Scan for the cell matching the given text and deliver its [x, y] coordinate at center. 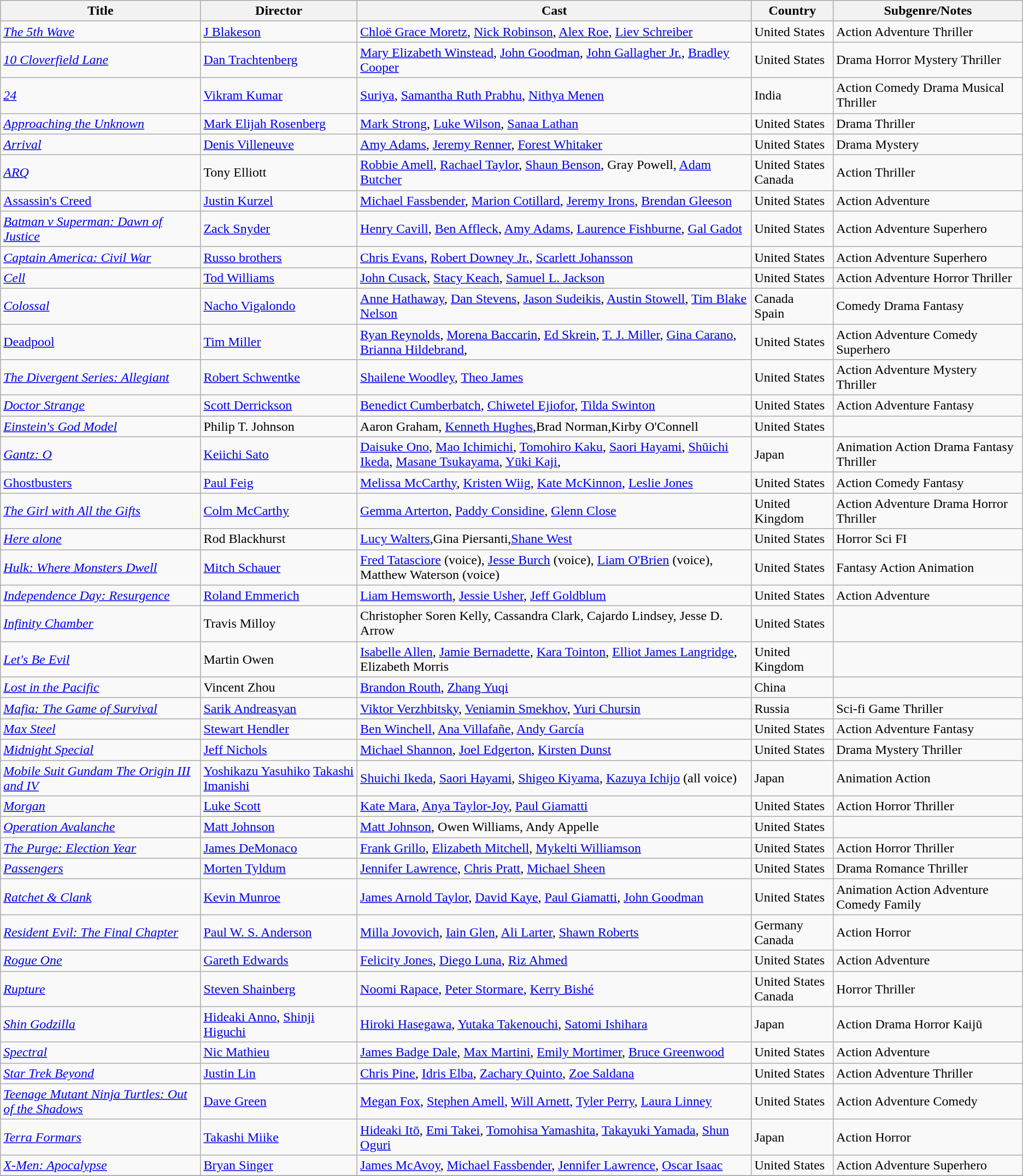
Jennifer Lawrence, Chris Pratt, Michael Sheen [554, 869]
J Blakeson [279, 32]
X-Men: Apocalypse [101, 1165]
Noomi Rapace, Peter Stormare, Kerry Bishé [554, 988]
Drama Horror Mystery Thriller [928, 60]
Brandon Routh, Zhang Yuqi [554, 687]
Vikram Kumar [279, 95]
Michael Shannon, Joel Edgerton, Kirsten Dunst [554, 750]
Philip T. Johnson [279, 426]
Justin Kurzel [279, 201]
Chris Evans, Robert Downey Jr., Scarlett Johansson [554, 257]
Animation Action Adventure Comedy Family [928, 897]
The Divergent Series: Allegiant [101, 377]
Shin Godzilla [101, 1025]
Roland Emmerich [279, 595]
Drama Romance Thriller [928, 869]
Sci-fi Game Thriller [928, 708]
Doctor Strange [101, 406]
Suriya, Samantha Ruth Prabhu, Nithya Menen [554, 95]
Russia [792, 708]
Einstein's God Model [101, 426]
Denis Villeneuve [279, 144]
Milla Jovovich, Iain Glen, Ali Larter, Shawn Roberts [554, 933]
Shuichi Ikeda, Saori Hayami, Shigeo Kiyama, Kazuya Ichijo (all voice) [554, 777]
Infinity Chamber [101, 623]
Approaching the Unknown [101, 124]
Rogue One [101, 961]
Action Comedy Drama Musical Thriller [928, 95]
Animation Action [928, 777]
Nacho Vigalondo [279, 306]
10 Cloverfield Lane [101, 60]
Action Adventure Comedy Superhero [928, 341]
Cast [554, 11]
Paul W. S. Anderson [279, 933]
Paul Feig [279, 483]
Dave Green [279, 1101]
Yoshikazu Yasuhiko Takashi Imanishi [279, 777]
James Badge Dale, Max Martini, Emily Mortimer, Bruce Greenwood [554, 1052]
Here alone [101, 539]
Nic Mathieu [279, 1052]
Assassin's Creed [101, 201]
Takashi Miike [279, 1137]
Operation Avalanche [101, 827]
Action Adventure Horror Thriller [928, 278]
Deadpool [101, 341]
Morten Tyldum [279, 869]
Passengers [101, 869]
Jeff Nichols [279, 750]
Kate Mara, Anya Taylor-Joy, Paul Giamatti [554, 806]
Matt Johnson [279, 827]
Resident Evil: The Final Chapter [101, 933]
Sarik Andreasyan [279, 708]
Robert Schwentke [279, 377]
Action Thriller [928, 173]
Horror Thriller [928, 988]
Arrival [101, 144]
Action Adventure Drama Horror Thriller [928, 511]
Spectral [101, 1052]
Comedy Drama Fantasy [928, 306]
Tony Elliott [279, 173]
The Girl with All the Gifts [101, 511]
Captain America: Civil War [101, 257]
Ratchet & Clank [101, 897]
Fantasy Action Animation [928, 567]
James McAvoy, Michael Fassbender, Jennifer Lawrence, Oscar Isaac [554, 1165]
Fred Tatasciore (voice), Jesse Burch (voice), Liam O'Brien (voice), Matthew Waterson (voice) [554, 567]
Germany Canada [792, 933]
Frank Grillo, Elizabeth Mitchell, Mykelti Williamson [554, 848]
Mark Elijah Rosenberg [279, 124]
Star Trek Beyond [101, 1073]
Luke Scott [279, 806]
24 [101, 95]
Action Drama Horror Kaijū [928, 1025]
Tod Williams [279, 278]
Ryan Reynolds, Morena Baccarin, Ed Skrein, T. J. Miller, Gina Carano, Brianna Hildebrand, [554, 341]
Melissa McCarthy, Kristen Wiig, Kate McKinnon, Leslie Jones [554, 483]
Travis Milloy [279, 623]
Independence Day: Resurgence [101, 595]
Batman v Superman: Dawn of Justice [101, 229]
Christopher Soren Kelly, Cassandra Clark, Cajardo Lindsey, Jesse D. Arrow [554, 623]
Robbie Amell, Rachael Taylor, Shaun Benson, Gray Powell, Adam Butcher [554, 173]
Martin Owen [279, 659]
Michael Fassbender, Marion Cotillard, Jeremy Irons, Brendan Gleeson [554, 201]
Action Adventure Mystery Thriller [928, 377]
Russo brothers [279, 257]
Action Comedy Fantasy [928, 483]
Mafia: The Game of Survival [101, 708]
Drama Mystery [928, 144]
Hideaki Anno, Shinji Higuchi [279, 1025]
Shailene Woodley, Theo James [554, 377]
The Purge: Election Year [101, 848]
Midnight Special [101, 750]
Hiroki Hasegawa, Yutaka Takenouchi, Satomi Ishihara [554, 1025]
John Cusack, Stacy Keach, Samuel L. Jackson [554, 278]
Animation Action Drama Fantasy Thriller [928, 455]
Gantz: O [101, 455]
Megan Fox, Stephen Amell, Will Arnett, Tyler Perry, Laura Linney [554, 1101]
Justin Lin [279, 1073]
Lucy Walters,Gina Piersanti,Shane West [554, 539]
Rupture [101, 988]
Director [279, 11]
Bryan Singer [279, 1165]
Mobile Suit Gundam The Origin III and IV [101, 777]
Colm McCarthy [279, 511]
Isabelle Allen, Jamie Bernadette, Kara Tointon, Elliot James Langridge, Elizabeth Morris [554, 659]
James Arnold Taylor, David Kaye, Paul Giamatti, John Goodman [554, 897]
Horror Sci FI [928, 539]
Let's Be Evil [101, 659]
Mary Elizabeth Winstead, John Goodman, John Gallagher Jr., Bradley Cooper [554, 60]
The 5th Wave [101, 32]
Steven Shainberg [279, 988]
Morgan [101, 806]
ARQ [101, 173]
Amy Adams, Jeremy Renner, Forest Whitaker [554, 144]
Gemma Arterton, Paddy Considine, Glenn Close [554, 511]
Henry Cavill, Ben Affleck, Amy Adams, Laurence Fishburne, Gal Gadot [554, 229]
Drama Mystery Thriller [928, 750]
Hideaki Itō, Emi Takei, Tomohisa Yamashita, Takayuki Yamada, Shun Oguri [554, 1137]
Mitch Schauer [279, 567]
Chris Pine, Idris Elba, Zachary Quinto, Zoe Saldana [554, 1073]
Terra Formars [101, 1137]
Lost in the Pacific [101, 687]
Viktor Verzhbitsky, Veniamin Smekhov, Yuri Chursin [554, 708]
Max Steel [101, 729]
Cell [101, 278]
Dan Trachtenberg [279, 60]
Daisuke Ono, Mao Ichimichi, Tomohiro Kaku, Saori Hayami, Shūichi Ikeda, Masane Tsukayama, Yūki Kaji, [554, 455]
Liam Hemsworth, Jessie Usher, Jeff Goldblum [554, 595]
Tim Miller [279, 341]
Aaron Graham, Kenneth Hughes,Brad Norman,Kirby O'Connell [554, 426]
China [792, 687]
Ben Winchell, Ana Villafañe, Andy García [554, 729]
Stewart Hendler [279, 729]
Keiichi Sato [279, 455]
Mark Strong, Luke Wilson, Sanaa Lathan [554, 124]
Scott Derrickson [279, 406]
India [792, 95]
Anne Hathaway, Dan Stevens, Jason Sudeikis, Austin Stowell, Tim Blake Nelson [554, 306]
Rod Blackhurst [279, 539]
CanadaSpain [792, 306]
Subgenre/Notes [928, 11]
Vincent Zhou [279, 687]
Hulk: Where Monsters Dwell [101, 567]
Matt Johnson, Owen Williams, Andy Appelle [554, 827]
Chloë Grace Moretz, Nick Robinson, Alex Roe, Liev Schreiber [554, 32]
Action Adventure Comedy [928, 1101]
Gareth Edwards [279, 961]
James DeMonaco [279, 848]
Zack Snyder [279, 229]
Felicity Jones, Diego Luna, Riz Ahmed [554, 961]
Ghostbusters [101, 483]
Benedict Cumberbatch, Chiwetel Ejiofor, Tilda Swinton [554, 406]
Title [101, 11]
Drama Thriller [928, 124]
Colossal [101, 306]
Teenage Mutant Ninja Turtles: Out of the Shadows [101, 1101]
Kevin Munroe [279, 897]
Country [792, 11]
